Identify which cell holds the provided text, then report its (x, y) central coordinate. 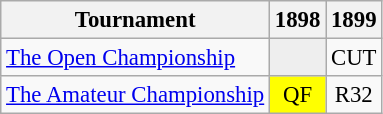
1898 (298, 20)
The Amateur Championship (136, 95)
CUT (354, 58)
R32 (354, 95)
Tournament (136, 20)
The Open Championship (136, 58)
QF (298, 95)
1899 (354, 20)
